Capture the cell that displays the provided text and extract its (x, y) central coordinate. 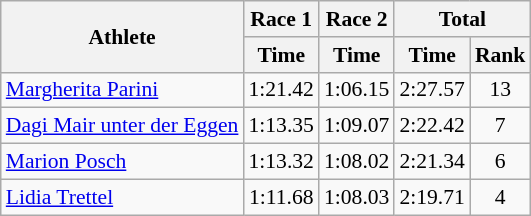
1:13.35 (280, 126)
1:21.42 (280, 90)
1:11.68 (280, 197)
1:08.02 (356, 162)
Rank (500, 55)
7 (500, 126)
Dagi Mair unter der Eggen (122, 126)
13 (500, 90)
1:06.15 (356, 90)
Margherita Parini (122, 90)
Lidia Trettel (122, 197)
1:08.03 (356, 197)
Marion Posch (122, 162)
Race 1 (280, 19)
4 (500, 197)
1:09.07 (356, 126)
Race 2 (356, 19)
2:22.42 (432, 126)
2:19.71 (432, 197)
2:27.57 (432, 90)
2:21.34 (432, 162)
1:13.32 (280, 162)
6 (500, 162)
Total (462, 19)
Athlete (122, 36)
